Capture the cell that displays the provided text and extract its (x, y) central coordinate. 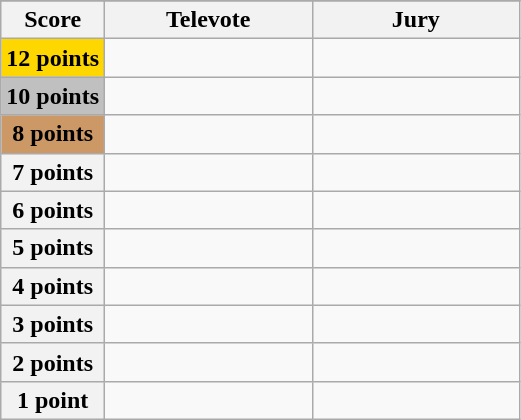
10 points (53, 96)
2 points (53, 362)
8 points (53, 134)
Jury (416, 20)
Televote (209, 20)
Score (53, 20)
6 points (53, 210)
5 points (53, 248)
7 points (53, 172)
12 points (53, 58)
1 point (53, 400)
3 points (53, 324)
4 points (53, 286)
